Scan for the cell matching the given text and deliver its (x, y) coordinate at center. 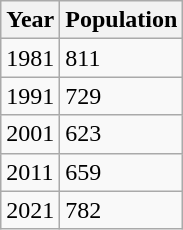
Year (30, 20)
2011 (30, 172)
782 (122, 210)
659 (122, 172)
2021 (30, 210)
623 (122, 134)
1981 (30, 58)
1991 (30, 96)
811 (122, 58)
Population (122, 20)
729 (122, 96)
2001 (30, 134)
